Detect which cell encompasses the target text, then output its [X, Y] center coordinate. 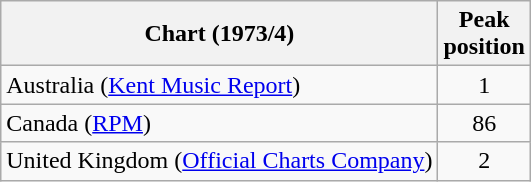
Peak position [484, 34]
Canada (RPM) [220, 123]
Chart (1973/4) [220, 34]
2 [484, 161]
United Kingdom (Official Charts Company) [220, 161]
Australia (Kent Music Report) [220, 85]
86 [484, 123]
1 [484, 85]
